Find where the given text appears and provide that cell's center as [X, Y] coordinate. 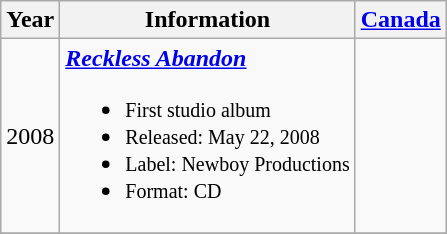
Reckless AbandonFirst studio albumReleased: May 22, 2008Label: Newboy ProductionsFormat: CD [208, 136]
Year [30, 20]
Canada [400, 20]
Information [208, 20]
2008 [30, 136]
